Find where the given text appears and provide that cell's center as (x, y) coordinate. 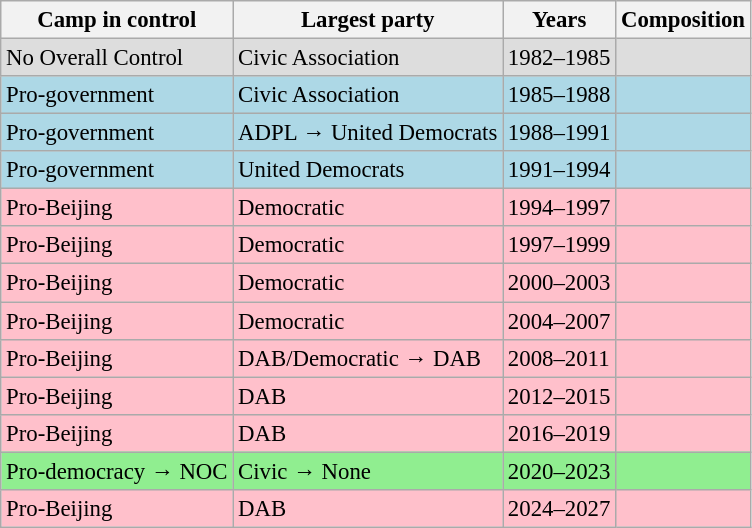
2008–2011 (560, 358)
2004–2007 (560, 321)
1985–1988 (560, 95)
ADPL → United Democrats (368, 133)
2016–2019 (560, 433)
1991–1994 (560, 170)
2012–2015 (560, 396)
United Democrats (368, 170)
Civic → None (368, 471)
Camp in control (117, 20)
2000–2003 (560, 283)
Pro-democracy → NOC (117, 471)
DAB/Democratic → DAB (368, 358)
1988–1991 (560, 133)
2024–2027 (560, 509)
2020–2023 (560, 471)
1997–1999 (560, 245)
Composition (684, 20)
Years (560, 20)
1982–1985 (560, 58)
Largest party (368, 20)
1994–1997 (560, 208)
No Overall Control (117, 58)
